From the cell containing the given text, extract its center point as [X, Y] coordinate. 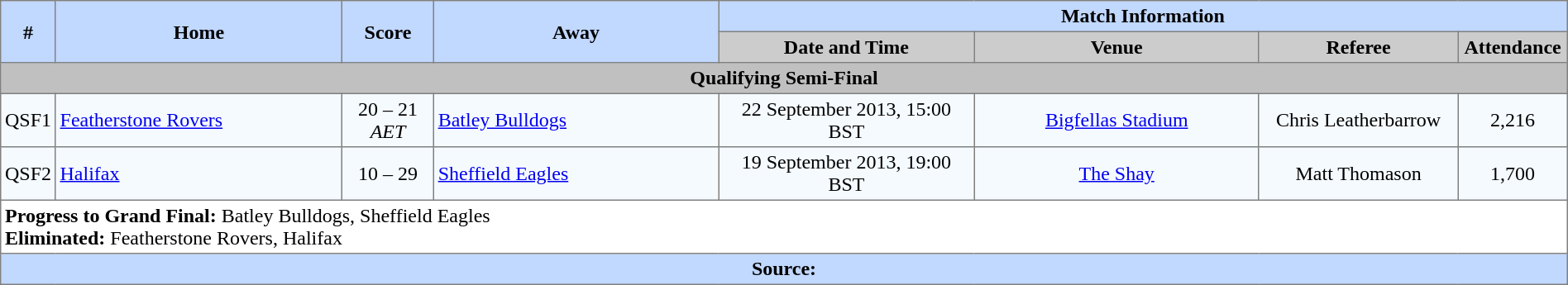
Score [389, 31]
Bigfellas Stadium [1116, 120]
QSF2 [28, 173]
Source: [784, 269]
Halifax [198, 173]
Home [198, 31]
Sheffield Eagles [576, 173]
Referee [1358, 47]
Progress to Grand Final: Batley Bulldogs, Sheffield Eagles Eliminated: Featherstone Rovers, Halifax [784, 226]
QSF1 [28, 120]
20 – 21 AET [389, 120]
Date and Time [847, 47]
10 – 29 [389, 173]
Match Information [1143, 17]
2,216 [1513, 120]
# [28, 31]
Away [576, 31]
22 September 2013, 15:00 BST [847, 120]
Batley Bulldogs [576, 120]
1,700 [1513, 173]
19 September 2013, 19:00 BST [847, 173]
The Shay [1116, 173]
Matt Thomason [1358, 173]
Qualifying Semi-Final [784, 78]
Attendance [1513, 47]
Chris Leatherbarrow [1358, 120]
Venue [1116, 47]
Featherstone Rovers [198, 120]
